Return [X, Y] of the center of cell containing provided text 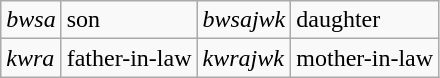
bwsa [31, 20]
son [129, 20]
kwra [31, 58]
father-in-law [129, 58]
mother-in-law [365, 58]
daughter [365, 20]
bwsajwk [244, 20]
kwrajwk [244, 58]
